Locate the cell with the specified text and output its (x, y) center coordinate. 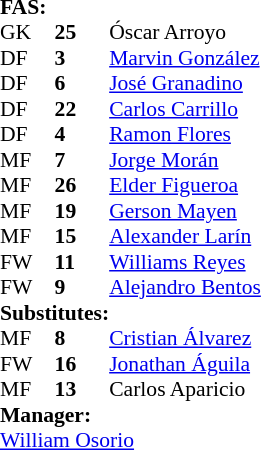
Carlos Aparicio (185, 389)
25 (82, 33)
3 (82, 58)
4 (82, 135)
8 (82, 339)
Alexander Larín (185, 237)
Jorge Morán (185, 160)
6 (82, 83)
Marvin González (185, 58)
15 (82, 237)
José Granadino (185, 83)
Carlos Carrillo (185, 109)
Óscar Arroyo (185, 33)
Elder Figueroa (185, 185)
16 (82, 364)
13 (82, 389)
Jonathan Águila (185, 364)
22 (82, 109)
26 (82, 185)
7 (82, 160)
Substitutes: (54, 313)
Manager: (130, 415)
Gerson Mayen (185, 211)
Williams Reyes (185, 262)
Cristian Álvarez (185, 339)
19 (82, 211)
GK (28, 33)
11 (82, 262)
9 (82, 287)
Alejandro Bentos (185, 287)
Ramon Flores (185, 135)
